Provide the (X, Y) coordinate of the cell's center where the given text is located.  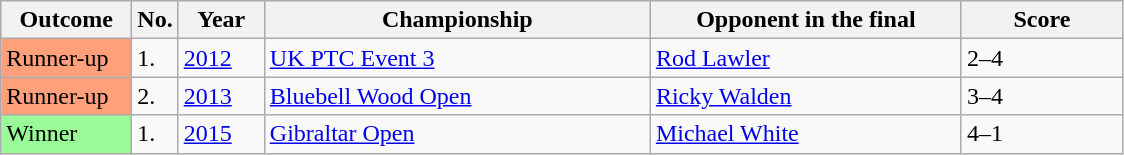
Year (221, 20)
Outcome (66, 20)
Winner (66, 134)
Rod Lawler (806, 58)
2013 (221, 96)
Michael White (806, 134)
2012 (221, 58)
Ricky Walden (806, 96)
2015 (221, 134)
4–1 (1042, 134)
UK PTC Event 3 (457, 58)
3–4 (1042, 96)
Championship (457, 20)
2–4 (1042, 58)
Gibraltar Open (457, 134)
2. (155, 96)
Bluebell Wood Open (457, 96)
Opponent in the final (806, 20)
No. (155, 20)
Score (1042, 20)
